Return the [x, y] coordinate for the center point of the cell that contains the specified text.  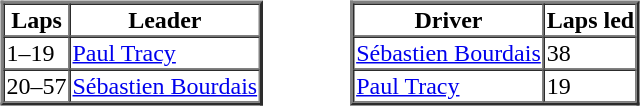
Leader [166, 20]
Driver [448, 20]
Laps led [590, 20]
Laps [37, 20]
19 [590, 86]
1–19 [37, 52]
20–57 [37, 86]
38 [590, 52]
